Output the [x, y] coordinate of the center of the cell containing the given text.  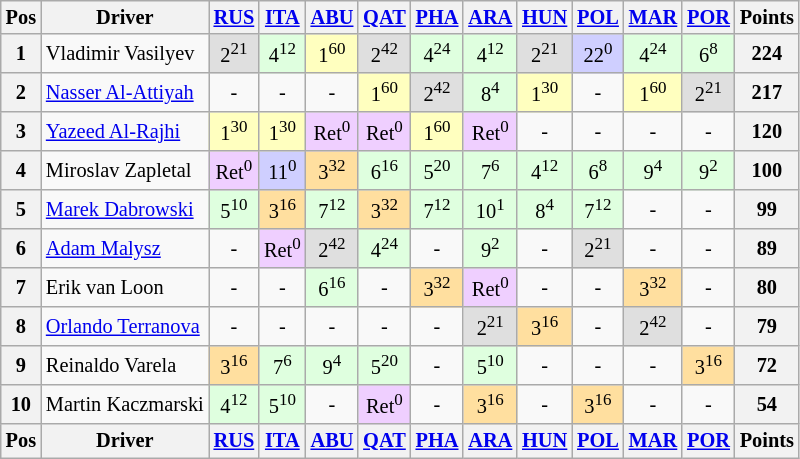
110 [282, 170]
Adam Malysz [125, 248]
8 [21, 326]
Orlando Terranova [125, 326]
Miroslav Zapletal [125, 170]
220 [598, 54]
10 [21, 404]
Marek Dabrowski [125, 210]
4 [21, 170]
120 [767, 132]
Yazeed Al-Rajhi [125, 132]
79 [767, 326]
Vladimir Vasilyev [125, 54]
Reinaldo Varela [125, 366]
54 [767, 404]
3 [21, 132]
9 [21, 366]
Nasser Al-Attiyah [125, 92]
72 [767, 366]
100 [767, 170]
5 [21, 210]
99 [767, 210]
89 [767, 248]
1 [21, 54]
224 [767, 54]
Martin Kaczmarski [125, 404]
6 [21, 248]
2 [21, 92]
Erik van Loon [125, 288]
80 [767, 288]
7 [21, 288]
217 [767, 92]
101 [490, 210]
